Detect which cell encompasses the target text, then output its (x, y) center coordinate. 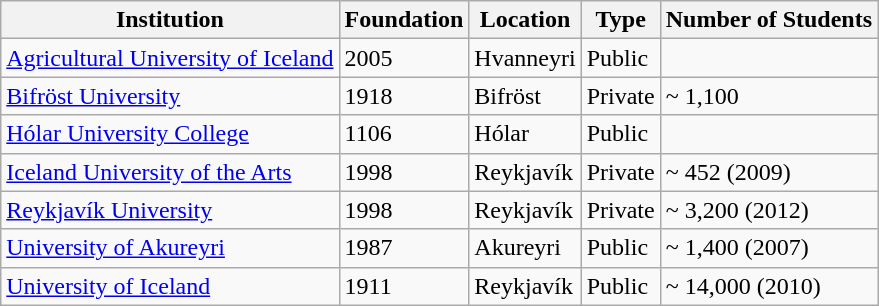
Number of Students (768, 20)
Reykjavík University (170, 210)
Type (620, 20)
University of Akureyri (170, 248)
Hólar (525, 134)
2005 (404, 58)
~ 452 (2009) (768, 172)
Bifröst (525, 96)
1987 (404, 248)
~ 3,200 (2012) (768, 210)
Iceland University of the Arts (170, 172)
Hólar University College (170, 134)
1911 (404, 286)
~ 1,100 (768, 96)
Institution (170, 20)
Location (525, 20)
Bifröst University (170, 96)
Agricultural University of Iceland (170, 58)
Hvanneyri (525, 58)
~ 14,000 (2010) (768, 286)
Akureyri (525, 248)
1918 (404, 96)
~ 1,400 (2007) (768, 248)
1106 (404, 134)
Foundation (404, 20)
University of Iceland (170, 286)
